Return the (X, Y) coordinate for the center point of the cell that contains the specified text.  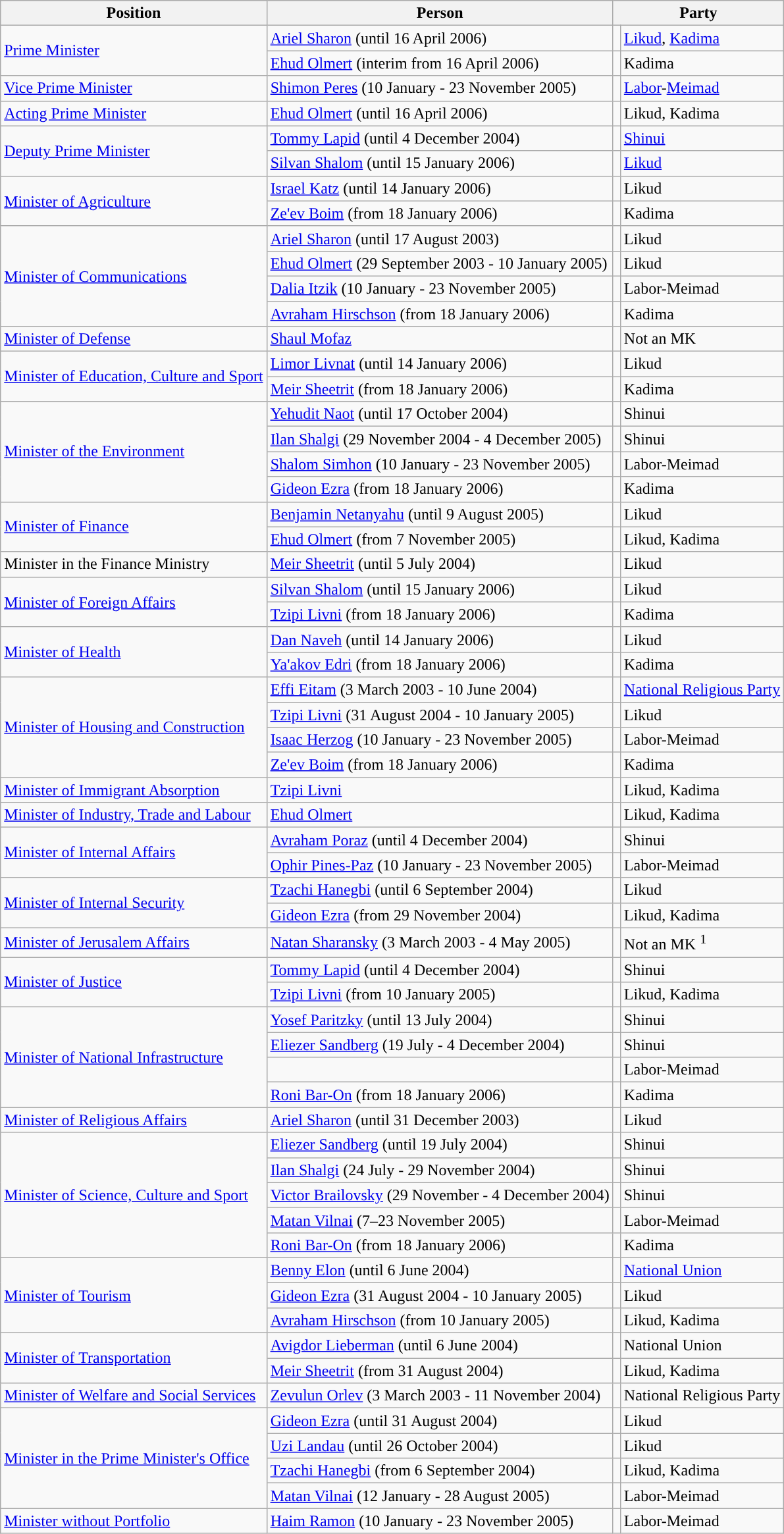
Minister of Transportation (134, 1358)
Ariel Sharon (until 31 December 2003) (440, 1120)
Minister of Science, Culture and Sport (134, 1195)
Minister of National Infrastructure (134, 1057)
Ilan Shalgi (29 November 2004 - 4 December 2005) (440, 439)
Limor Livnat (until 14 January 2006) (440, 364)
Tzipi Livni (from 10 January 2005) (440, 995)
Minister in the Finance Ministry (134, 564)
Minister without Portfolio (134, 1521)
Natan Sharansky (3 March 2003 - 4 May 2005) (440, 943)
Ehud Olmert (440, 815)
Benjamin Netanyahu (until 9 August 2005) (440, 514)
Ilan Shalgi (24 July - 29 November 2004) (440, 1170)
Shimon Peres (10 January - 23 November 2005) (440, 88)
Tzachi Hanegbi (from 6 September 2004) (440, 1471)
Gideon Ezra (from 18 January 2006) (440, 489)
Tzipi Livni (from 18 January 2006) (440, 614)
Acting Prime Minister (134, 113)
Minister of Communications (134, 276)
Deputy Prime Minister (134, 151)
Vice Prime Minister (134, 88)
Minister of Welfare and Social Services (134, 1396)
Minister of Foreign Affairs (134, 602)
Minister of Justice (134, 982)
Meir Sheetrit (until 5 July 2004) (440, 564)
Avraham Poraz (until 4 December 2004) (440, 840)
Yosef Paritzky (until 13 July 2004) (440, 1020)
Tzipi Livni (31 August 2004 - 10 January 2005) (440, 714)
Ehud Olmert (29 September 2003 - 10 January 2005) (440, 263)
Matan Vilnai (12 January - 28 August 2005) (440, 1496)
Party (698, 13)
Minister of Immigrant Absorption (134, 790)
Minister in the Prime Minister's Office (134, 1458)
Haim Ramon (10 January - 23 November 2005) (440, 1521)
Ehud Olmert (until 16 April 2006) (440, 113)
Shaul Mofaz (440, 339)
Gideon Ezra (from 29 November 2004) (440, 915)
Minister of Education, Culture and Sport (134, 377)
Minister of Defense (134, 339)
Matan Vilnai (7–23 November 2005) (440, 1220)
Minister of Internal Affairs (134, 853)
Effi Eitam (3 March 2003 - 10 June 2004) (440, 689)
Ya'akov Edri (from 18 January 2006) (440, 664)
Minister of Housing and Construction (134, 727)
Tzipi Livni (440, 790)
Position (134, 13)
Ariel Sharon (until 16 April 2006) (440, 38)
Uzi Landau (until 26 October 2004) (440, 1446)
Eliezer Sandberg (19 July - 4 December 2004) (440, 1045)
Israel Katz (until 14 January 2006) (440, 188)
Minister of Internal Security (134, 903)
Not an MK 1 (702, 943)
Ehud Olmert (interim from 16 April 2006) (440, 63)
Avraham Hirschson (from 10 January 2005) (440, 1320)
Minister of Agriculture (134, 201)
Benny Elon (until 6 June 2004) (440, 1270)
Meir Sheetrit (from 18 January 2006) (440, 389)
Yehudit Naot (until 17 October 2004) (440, 414)
Minister of Jerusalem Affairs (134, 943)
Isaac Herzog (10 January - 23 November 2005) (440, 740)
Ophir Pines-Paz (10 January - 23 November 2005) (440, 865)
Avraham Hirschson (from 18 January 2006) (440, 314)
Tzachi Hanegbi (until 6 September 2004) (440, 890)
Minister of Industry, Trade and Labour (134, 815)
Minister of Religious Affairs (134, 1120)
Prime Minister (134, 51)
Eliezer Sandberg (until 19 July 2004) (440, 1145)
Minister of Finance (134, 527)
Dan Naveh (until 14 January 2006) (440, 639)
Minister of Health (134, 652)
Dalia Itzik (10 January - 23 November 2005) (440, 288)
Gideon Ezra (until 31 August 2004) (440, 1421)
Ehud Olmert (from 7 November 2005) (440, 539)
Shalom Simhon (10 January - 23 November 2005) (440, 464)
Not an MK (702, 339)
Ariel Sharon (until 17 August 2003) (440, 238)
Minister of the Environment (134, 452)
Avigdor Lieberman (until 6 June 2004) (440, 1346)
Minister of Tourism (134, 1295)
Person (440, 13)
Gideon Ezra (31 August 2004 - 10 January 2005) (440, 1295)
Meir Sheetrit (from 31 August 2004) (440, 1371)
Zevulun Orlev (3 March 2003 - 11 November 2004) (440, 1396)
Victor Brailovsky (29 November - 4 December 2004) (440, 1195)
